Determine the (X, Y) coordinate at the center of the cell enclosing the given text.  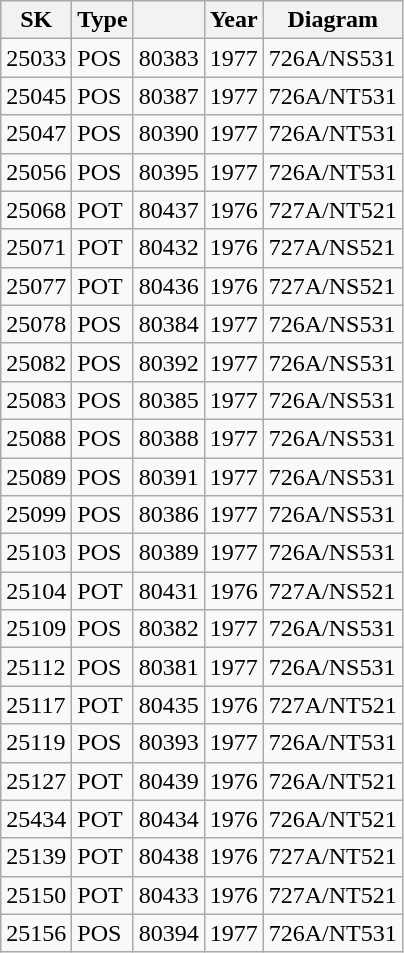
25119 (36, 743)
25156 (36, 933)
25088 (36, 438)
25103 (36, 553)
25089 (36, 477)
80386 (168, 515)
80392 (168, 362)
25434 (36, 819)
80384 (168, 324)
80431 (168, 591)
80432 (168, 248)
80381 (168, 667)
80439 (168, 781)
25045 (36, 96)
Diagram (332, 20)
80437 (168, 210)
80438 (168, 857)
25117 (36, 705)
25082 (36, 362)
80436 (168, 286)
25150 (36, 895)
80383 (168, 58)
Type (102, 20)
25071 (36, 248)
25078 (36, 324)
80393 (168, 743)
25068 (36, 210)
80433 (168, 895)
80388 (168, 438)
80391 (168, 477)
80394 (168, 933)
80389 (168, 553)
25033 (36, 58)
25077 (36, 286)
25139 (36, 857)
25109 (36, 629)
80390 (168, 134)
80434 (168, 819)
80435 (168, 705)
80395 (168, 172)
80382 (168, 629)
25127 (36, 781)
25056 (36, 172)
SK (36, 20)
25099 (36, 515)
25083 (36, 400)
Year (234, 20)
25047 (36, 134)
80387 (168, 96)
25112 (36, 667)
25104 (36, 591)
80385 (168, 400)
